Capture the cell that displays the provided text and extract its [X, Y] central coordinate. 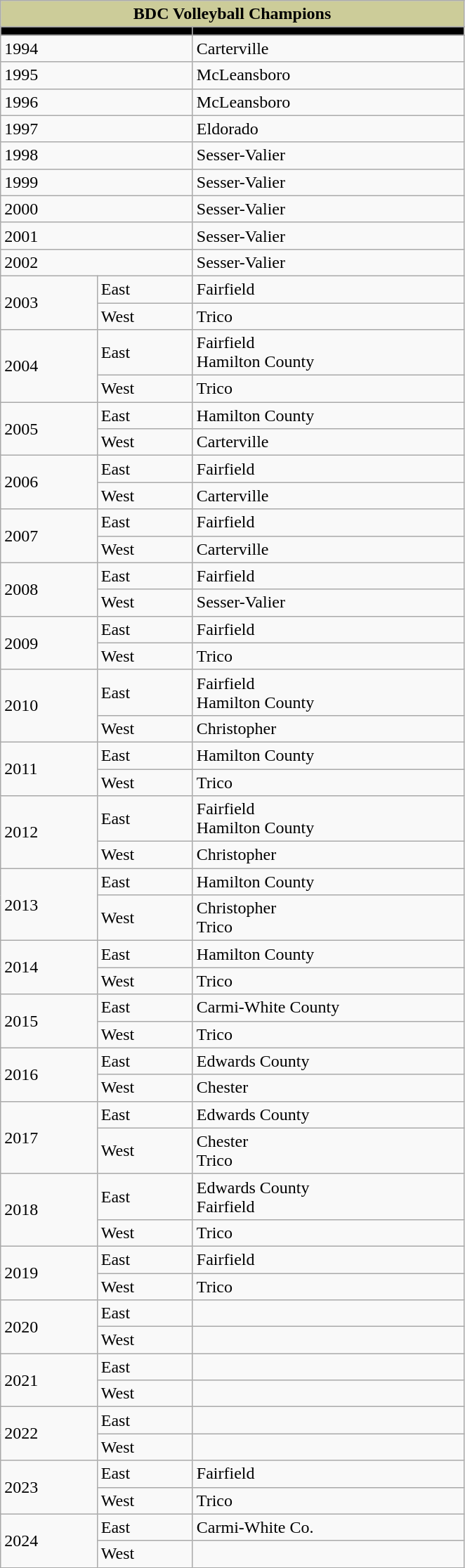
1998 [97, 155]
2000 [97, 209]
1997 [97, 129]
2019 [49, 1273]
2013 [49, 904]
2010 [49, 706]
2017 [49, 1138]
2002 [97, 262]
Eldorado [328, 129]
Chester [328, 1088]
2015 [49, 1021]
1994 [97, 49]
2001 [97, 236]
2012 [49, 833]
2020 [49, 1327]
2005 [49, 429]
1999 [97, 182]
BDC Volleyball Champions [232, 14]
Christopher Trico [328, 918]
2014 [49, 968]
2023 [49, 1487]
2004 [49, 366]
2007 [49, 536]
2006 [49, 482]
2018 [49, 1209]
2021 [49, 1380]
2016 [49, 1074]
2011 [49, 769]
2024 [49, 1541]
Chester Trico [328, 1150]
2022 [49, 1434]
Carmi-White Co. [328, 1527]
2009 [49, 643]
Edwards County Fairfield [328, 1197]
Carmi-White County [328, 1008]
1995 [97, 75]
2003 [49, 302]
1996 [97, 102]
2008 [49, 589]
